Provide the (x, y) coordinate of the cell's center where the given text is located.  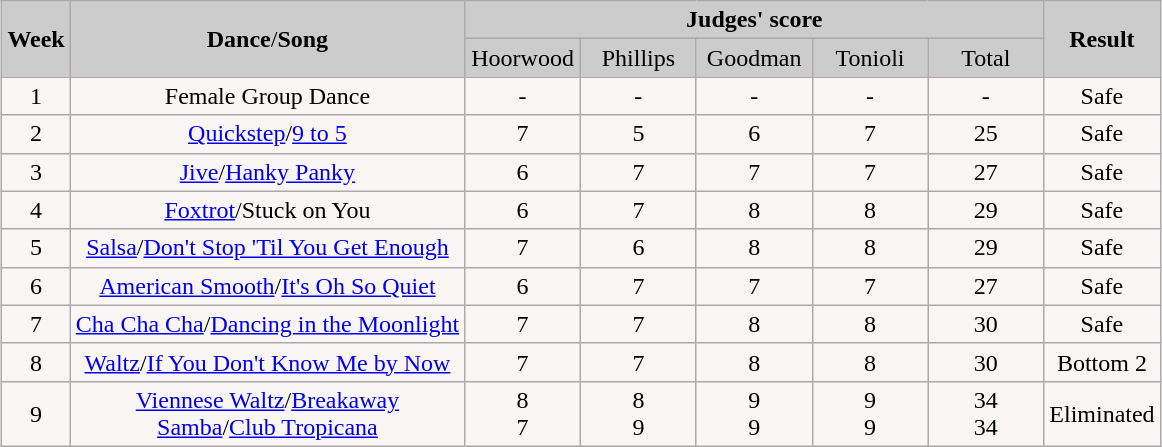
Viennese Waltz/BreakawaySamba/Club Tropicana (267, 414)
9 (36, 414)
3434 (986, 414)
Female Group Dance (267, 96)
25 (986, 134)
Jive/Hanky Panky (267, 172)
American Smooth/It's Oh So Quiet (267, 286)
Result (1102, 39)
Hoorwood (523, 58)
Waltz/If You Don't Know Me by Now (267, 362)
Phillips (638, 58)
87 (523, 414)
Bottom 2 (1102, 362)
3 (36, 172)
Salsa/Don't Stop 'Til You Get Enough (267, 248)
Quickstep/9 to 5 (267, 134)
Judges' score (754, 20)
2 (36, 134)
1 (36, 96)
Dance/Song (267, 39)
Goodman (754, 58)
Week (36, 39)
Eliminated (1102, 414)
89 (638, 414)
Cha Cha Cha/Dancing in the Moonlight (267, 324)
Foxtrot/Stuck on You (267, 210)
4 (36, 210)
Total (986, 58)
Tonioli (870, 58)
